From the cell containing the given text, extract its center point as (x, y) coordinate. 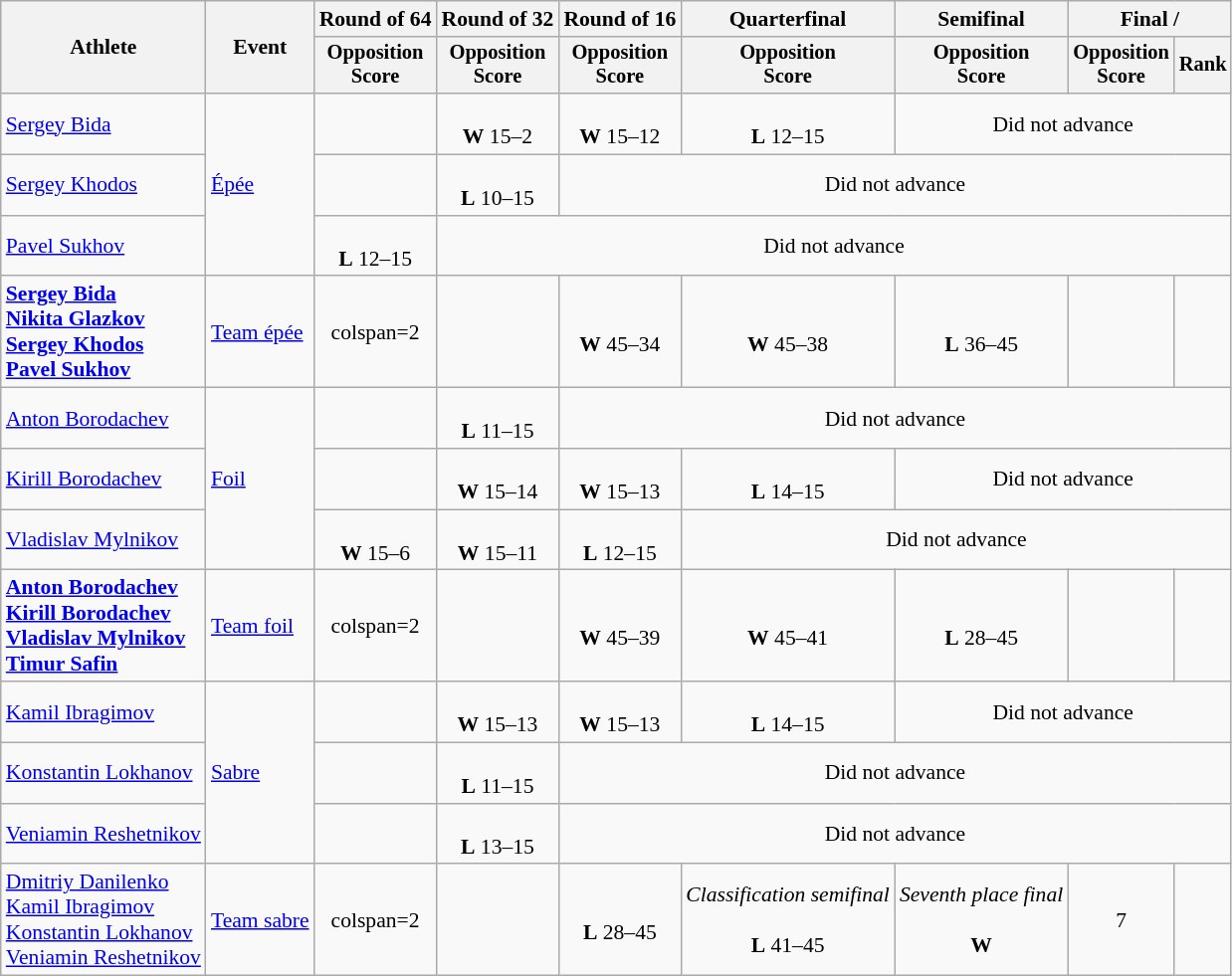
Event (261, 48)
Pavel Sukhov (103, 247)
W 15–2 (498, 123)
Rank (1203, 66)
Sergey Khodos (103, 185)
L 36–45 (981, 332)
Final / (1149, 19)
Foil (261, 480)
Athlete (103, 48)
Dmitriy DanilenkoKamil IbragimovKonstantin LokhanovVeniamin Reshetnikov (103, 920)
Kamil Ibragimov (103, 712)
W 45–38 (788, 332)
Team épée (261, 332)
Classification semifinalL 41–45 (788, 920)
Round of 16 (619, 19)
Team sabre (261, 920)
W 15–6 (376, 539)
W 45–39 (619, 626)
W 45–41 (788, 626)
Sergey Bida (103, 123)
W 15–12 (619, 123)
Vladislav Mylnikov (103, 539)
L 13–15 (498, 834)
Seventh place finalW (981, 920)
Anton BorodachevKirill BorodachevVladislav MylnikovTimur Safin (103, 626)
Épée (261, 185)
Round of 64 (376, 19)
Quarterfinal (788, 19)
Konstantin Lokhanov (103, 774)
Team foil (261, 626)
Round of 32 (498, 19)
W 45–34 (619, 332)
Sabre (261, 772)
Anton Borodachev (103, 418)
Kirill Borodachev (103, 480)
W 15–11 (498, 539)
Veniamin Reshetnikov (103, 834)
L 10–15 (498, 185)
W 15–14 (498, 480)
Sergey BidaNikita GlazkovSergey KhodosPavel Sukhov (103, 332)
Semifinal (981, 19)
7 (1121, 920)
